Determine the [x, y] coordinate at the center of the cell enclosing the given text.  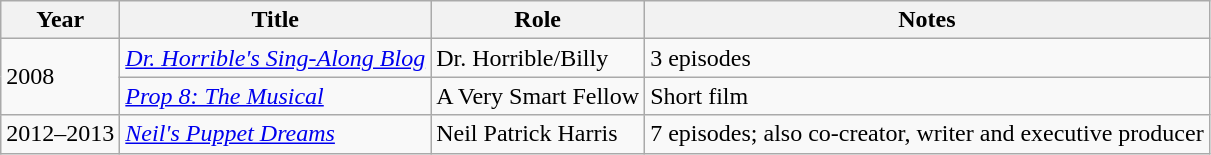
Notes [928, 20]
3 episodes [928, 58]
2008 [60, 77]
Role [538, 20]
A Very Smart Fellow [538, 96]
Short film [928, 96]
Prop 8: The Musical [276, 96]
Title [276, 20]
Neil's Puppet Dreams [276, 134]
7 episodes; also co-creator, writer and executive producer [928, 134]
Year [60, 20]
Dr. Horrible/Billy [538, 58]
Dr. Horrible's Sing-Along Blog [276, 58]
Neil Patrick Harris [538, 134]
2012–2013 [60, 134]
